Output the [x, y] coordinate of the center of the cell containing the given text.  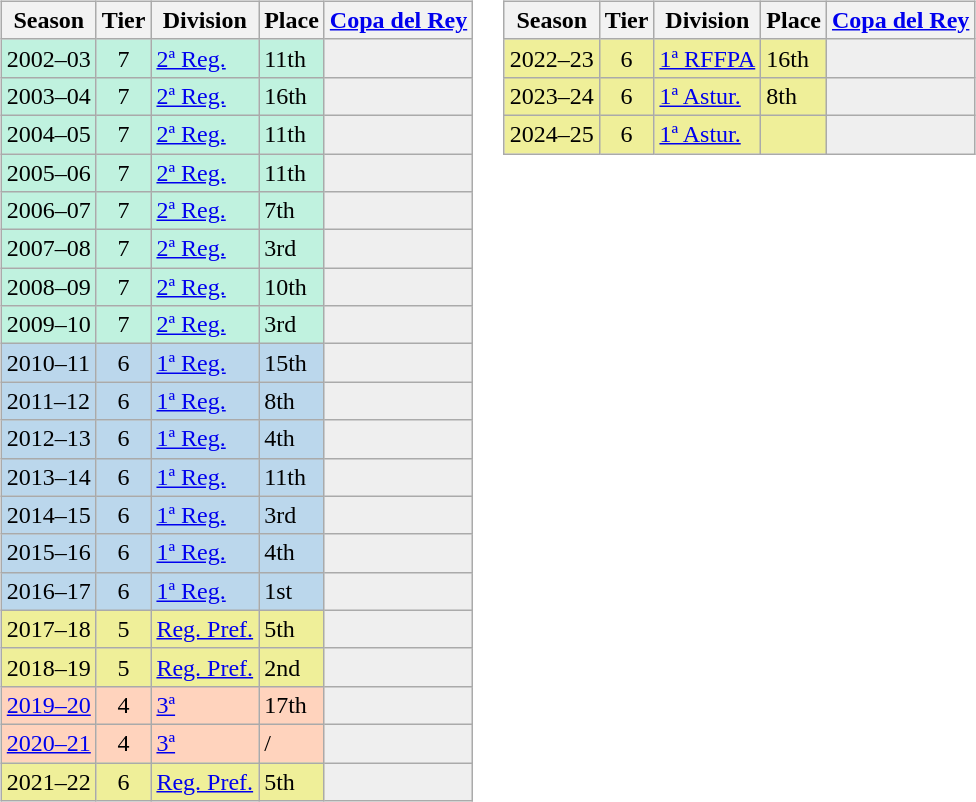
2005–06 [48, 173]
2002–03 [48, 58]
2024–25 [552, 134]
2014–15 [48, 515]
2019–20 [48, 705]
2004–05 [48, 134]
17th [292, 705]
2012–13 [48, 439]
2016–17 [48, 591]
15th [292, 363]
2011–12 [48, 401]
2009–10 [48, 325]
2021–22 [48, 781]
2006–07 [48, 211]
2010–11 [48, 363]
2023–24 [552, 96]
2007–08 [48, 249]
10th [292, 287]
1ª RFFPA [708, 58]
2003–04 [48, 96]
7th [292, 211]
2015–16 [48, 553]
2008–09 [48, 287]
2013–14 [48, 477]
2022–23 [552, 58]
2017–18 [48, 629]
2020–21 [48, 743]
2nd [292, 667]
2018–19 [48, 667]
/ [292, 743]
1st [292, 591]
